Determine the [x, y] coordinate at the center of the cell enclosing the given text.  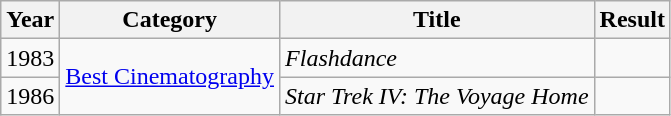
Year [30, 20]
Best Cinematography [170, 77]
Flashdance [438, 58]
Result [632, 20]
Category [170, 20]
1986 [30, 96]
Star Trek IV: The Voyage Home [438, 96]
Title [438, 20]
1983 [30, 58]
